Locate the cell with the specified text and output its (x, y) center coordinate. 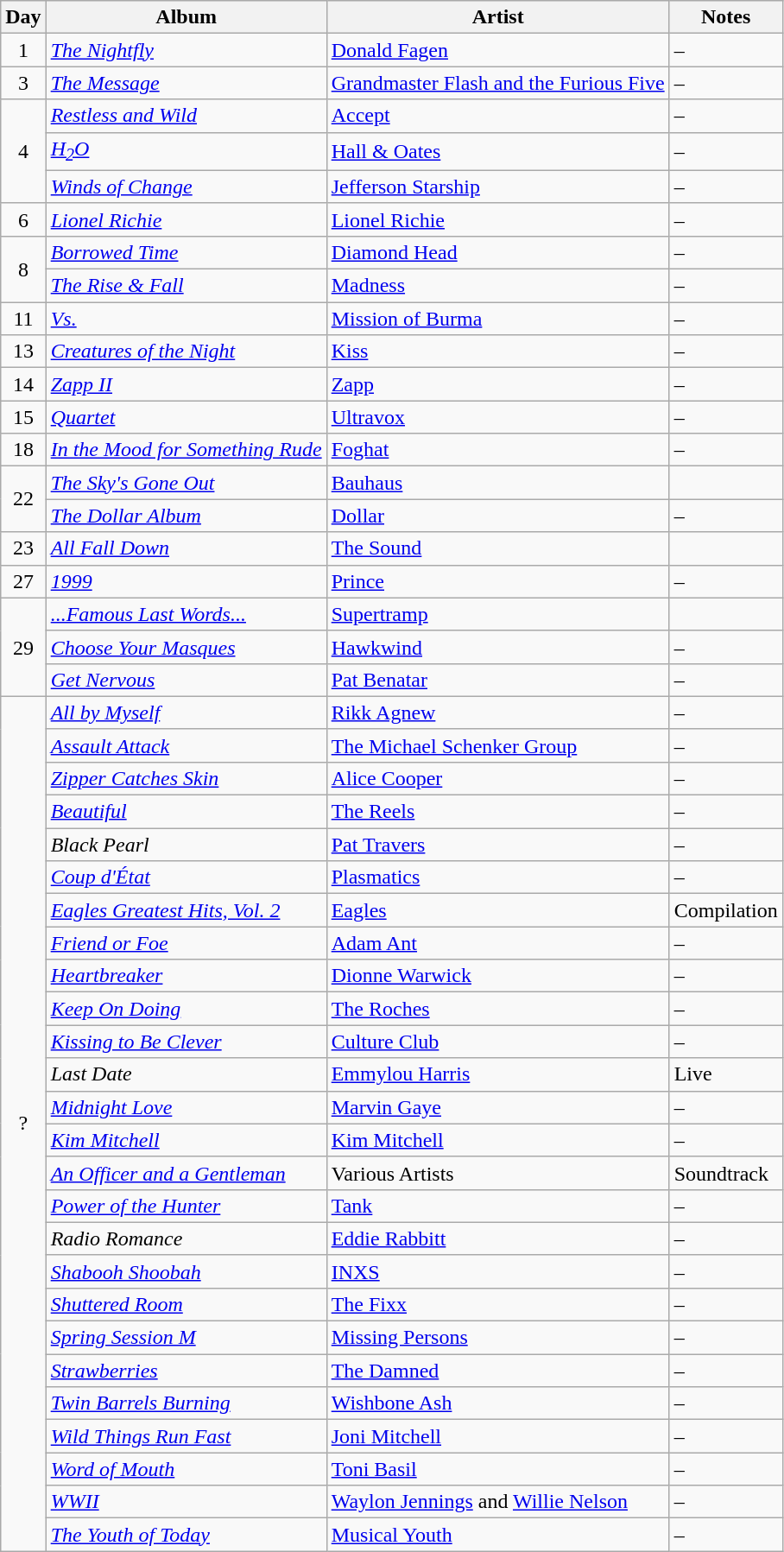
Vs. (187, 319)
Donald Fagen (497, 50)
13 (23, 352)
Dionne Warwick (497, 976)
All Fall Down (187, 548)
The Message (187, 83)
Alice Cooper (497, 778)
Waylon Jennings and Willie Nelson (497, 1502)
Shuttered Room (187, 1304)
Soundtrack (725, 1173)
Marvin Gaye (497, 1107)
Power of the Hunter (187, 1206)
The Damned (497, 1371)
Black Pearl (187, 845)
The Rise & Fall (187, 286)
Mission of Burma (497, 319)
Album (187, 17)
11 (23, 319)
The Nightfly (187, 50)
Jefferson Starship (497, 187)
Madness (497, 286)
Heartbreaker (187, 976)
Live (725, 1074)
All by Myself (187, 713)
Tank (497, 1206)
Coup d'État (187, 877)
Zapp (497, 384)
Winds of Change (187, 187)
Ultravox (497, 417)
Radio Romance (187, 1238)
Choose Your Masques (187, 647)
Strawberries (187, 1371)
Various Artists (497, 1173)
Keep On Doing (187, 1009)
Eagles (497, 910)
14 (23, 384)
Foghat (497, 450)
The Roches (497, 1009)
Restless and Wild (187, 116)
The Reels (497, 812)
Midnight Love (187, 1107)
Prince (497, 581)
Eagles Greatest Hits, Vol. 2 (187, 910)
Borrowed Time (187, 252)
Emmylou Harris (497, 1074)
23 (23, 548)
3 (23, 83)
15 (23, 417)
Rikk Agnew (497, 713)
Compilation (725, 910)
The Michael Schenker Group (497, 745)
Kissing to Be Clever (187, 1042)
Shabooh Shoobah (187, 1271)
Joni Mitchell (497, 1436)
Pat Travers (497, 845)
H2O (187, 151)
4 (23, 151)
Dollar (497, 516)
WWII (187, 1502)
...Famous Last Words... (187, 614)
The Fixx (497, 1304)
Plasmatics (497, 877)
Beautiful (187, 812)
The Youth of Today (187, 1535)
? (23, 1124)
Day (23, 17)
1999 (187, 581)
Wild Things Run Fast (187, 1436)
Wishbone Ash (497, 1403)
Notes (725, 17)
27 (23, 581)
Hawkwind (497, 647)
18 (23, 450)
Last Date (187, 1074)
An Officer and a Gentleman (187, 1173)
22 (23, 499)
The Sound (497, 548)
The Dollar Album (187, 516)
Missing Persons (497, 1338)
Twin Barrels Burning (187, 1403)
Spring Session M (187, 1338)
6 (23, 219)
Culture Club (497, 1042)
INXS (497, 1271)
Toni Basil (497, 1469)
Pat Benatar (497, 680)
1 (23, 50)
29 (23, 647)
Assault Attack (187, 745)
Musical Youth (497, 1535)
In the Mood for Something Rude (187, 450)
Hall & Oates (497, 151)
Adam Ant (497, 943)
Supertramp (497, 614)
The Sky's Gone Out (187, 483)
Grandmaster Flash and the Furious Five (497, 83)
Creatures of the Night (187, 352)
Zipper Catches Skin (187, 778)
Eddie Rabbitt (497, 1238)
Diamond Head (497, 252)
Friend or Foe (187, 943)
Zapp II (187, 384)
Get Nervous (187, 680)
8 (23, 269)
Word of Mouth (187, 1469)
Quartet (187, 417)
Accept (497, 116)
Kiss (497, 352)
Bauhaus (497, 483)
Artist (497, 17)
